Pinpoint the cell where the given text exists, returning its [X, Y] midpoint coordinate. 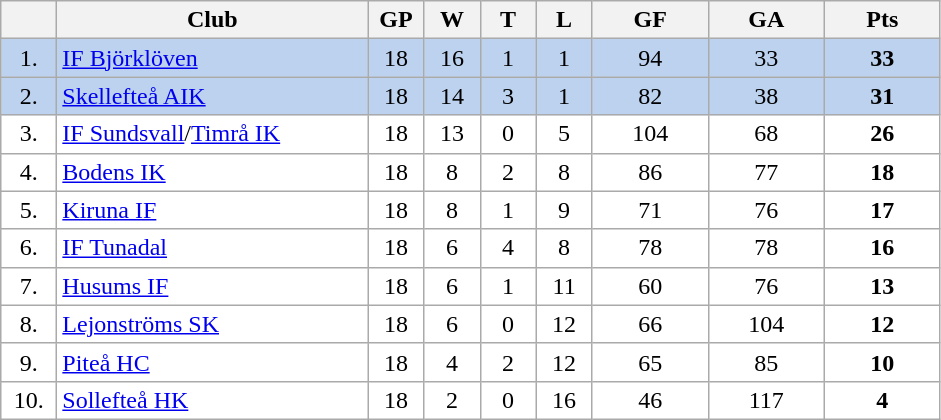
71 [650, 210]
4. [29, 172]
85 [766, 362]
17 [882, 210]
65 [650, 362]
117 [766, 400]
IF Sundsvall/Timrå IK [212, 134]
Bodens IK [212, 172]
GP [396, 20]
10 [882, 362]
60 [650, 286]
3 [508, 96]
11 [564, 286]
82 [650, 96]
Husums IF [212, 286]
94 [650, 58]
9 [564, 210]
IF Tunadal [212, 248]
GA [766, 20]
5 [564, 134]
Piteå HC [212, 362]
W [452, 20]
Pts [882, 20]
9. [29, 362]
1. [29, 58]
86 [650, 172]
IF Björklöven [212, 58]
77 [766, 172]
8. [29, 324]
Club [212, 20]
3. [29, 134]
Lejonströms SK [212, 324]
26 [882, 134]
Skellefteå AIK [212, 96]
7. [29, 286]
Sollefteå HK [212, 400]
L [564, 20]
38 [766, 96]
66 [650, 324]
31 [882, 96]
14 [452, 96]
10. [29, 400]
6. [29, 248]
GF [650, 20]
2. [29, 96]
T [508, 20]
Kiruna IF [212, 210]
5. [29, 210]
68 [766, 134]
46 [650, 400]
